Output the (x, y) coordinate of the center of the cell containing the given text.  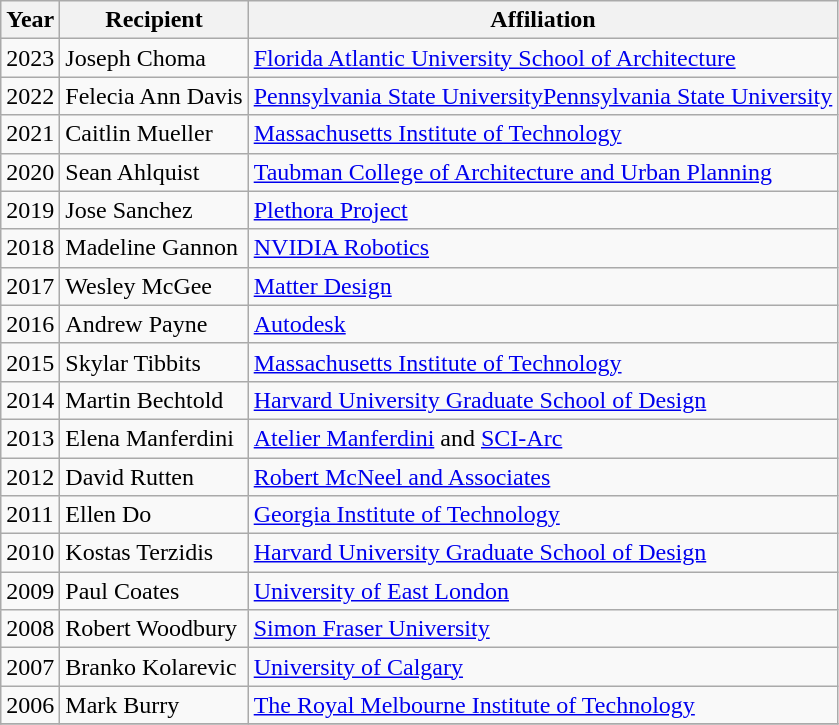
Simon Fraser University (543, 629)
Autodesk (543, 324)
Martin Bechtold (154, 400)
Madeline Gannon (154, 248)
Elena Manferdini (154, 438)
Paul Coates (154, 591)
David Rutten (154, 477)
2017 (30, 286)
Georgia Institute of Technology (543, 515)
Joseph Choma (154, 58)
2009 (30, 591)
Pennsylvania State UniversityPennsylvania State University (543, 96)
2023 (30, 58)
2012 (30, 477)
Jose Sanchez (154, 210)
2018 (30, 248)
2013 (30, 438)
2016 (30, 324)
Mark Burry (154, 705)
Kostas Terzidis (154, 553)
Year (30, 20)
Plethora Project (543, 210)
2010 (30, 553)
Sean Ahlquist (154, 172)
2007 (30, 667)
Caitlin Mueller (154, 134)
The Royal Melbourne Institute of Technology (543, 705)
Recipient (154, 20)
2011 (30, 515)
Affiliation (543, 20)
Ellen Do (154, 515)
Robert Woodbury (154, 629)
2006 (30, 705)
Branko Kolarevic (154, 667)
2014 (30, 400)
2019 (30, 210)
Wesley McGee (154, 286)
Atelier Manferdini and SCI-Arc (543, 438)
University of East London (543, 591)
Skylar Tibbits (154, 362)
University of Calgary (543, 667)
Andrew Payne (154, 324)
Florida Atlantic University School of Architecture (543, 58)
2022 (30, 96)
Matter Design (543, 286)
2020 (30, 172)
Robert McNeel and Associates (543, 477)
2008 (30, 629)
Felecia Ann Davis (154, 96)
NVIDIA Robotics (543, 248)
2021 (30, 134)
Taubman College of Architecture and Urban Planning (543, 172)
2015 (30, 362)
